Provide the (x, y) coordinate of the cell's center where the given text is located.  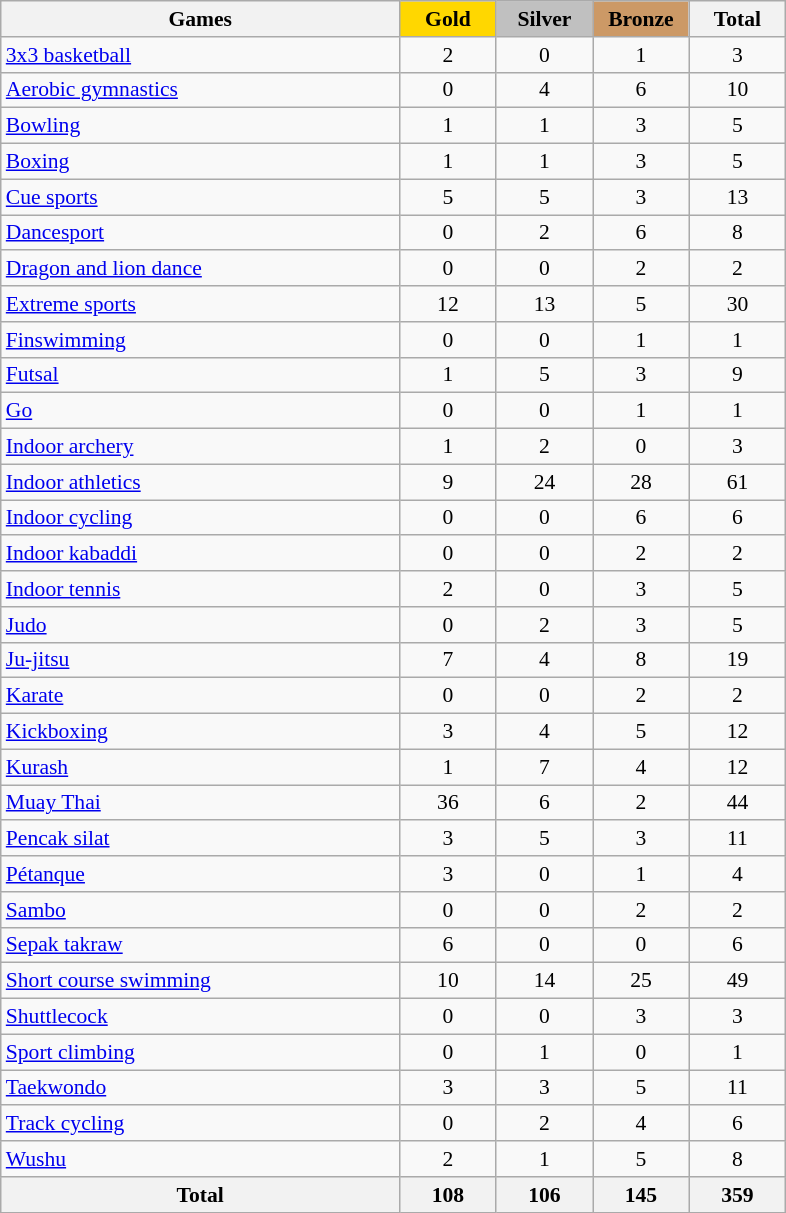
Extreme sports (200, 304)
Track cycling (200, 1123)
3x3 basketball (200, 54)
108 (448, 1194)
Short course swimming (200, 981)
Boxing (200, 161)
24 (544, 482)
Futsal (200, 375)
145 (642, 1194)
Dancesport (200, 232)
19 (738, 660)
30 (738, 304)
Aerobic gymnastics (200, 90)
Bronze (642, 19)
106 (544, 1194)
Shuttlecock (200, 1016)
44 (738, 802)
Muay Thai (200, 802)
Pencak silat (200, 838)
Sambo (200, 909)
Pétanque (200, 874)
Indoor kabaddi (200, 553)
Indoor archery (200, 446)
Dragon and lion dance (200, 268)
36 (448, 802)
Finswimming (200, 339)
Silver (544, 19)
14 (544, 981)
Gold (448, 19)
49 (738, 981)
Indoor athletics (200, 482)
Kurash (200, 767)
Go (200, 411)
28 (642, 482)
Indoor cycling (200, 518)
Judo (200, 624)
Cue sports (200, 197)
Sepak takraw (200, 945)
359 (738, 1194)
Kickboxing (200, 731)
Taekwondo (200, 1088)
61 (738, 482)
25 (642, 981)
Games (200, 19)
Indoor tennis (200, 589)
Ju-jitsu (200, 660)
Sport climbing (200, 1052)
Wushu (200, 1159)
Karate (200, 696)
Bowling (200, 126)
